Search for the cell housing the specified text and yield its [X, Y] center coordinate. 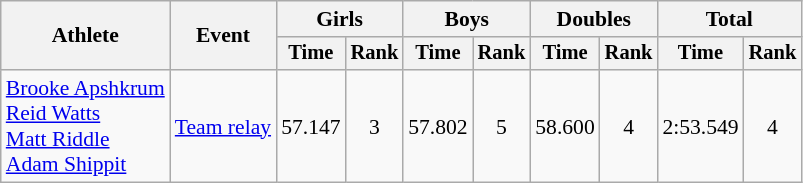
Total [729, 19]
Brooke ApshkrumReid WattsMatt RiddleAdam Shippit [86, 126]
Team relay [223, 126]
57.802 [438, 126]
Boys [466, 19]
Event [223, 36]
Girls [340, 19]
5 [502, 126]
57.147 [310, 126]
2:53.549 [700, 126]
58.600 [564, 126]
Doubles [594, 19]
Athlete [86, 36]
3 [375, 126]
